Provide the (x, y) coordinate of the cell's center where the given text is located.  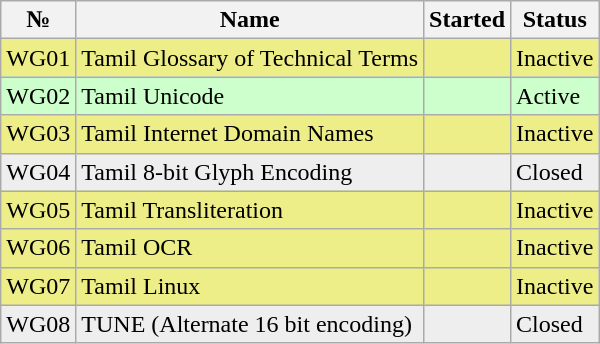
Name (250, 20)
WG07 (38, 286)
Tamil Internet Domain Names (250, 134)
Tamil 8-bit Glyph Encoding (250, 172)
WG05 (38, 210)
WG03 (38, 134)
WG06 (38, 248)
Tamil Glossary of Technical Terms (250, 58)
Tamil Unicode (250, 96)
WG08 (38, 324)
WG02 (38, 96)
Tamil Transliteration (250, 210)
№ (38, 20)
Status (555, 20)
TUNE (Alternate 16 bit encoding) (250, 324)
Tamil OCR (250, 248)
Active (555, 96)
WG01 (38, 58)
Tamil Linux (250, 286)
Started (468, 20)
WG04 (38, 172)
